For the text-containing cell, return its midpoint in [X, Y] coordinate format. 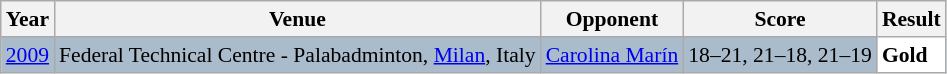
Federal Technical Centre - Palabadminton, Milan, Italy [298, 55]
Carolina Marín [612, 55]
2009 [28, 55]
Opponent [612, 19]
Result [912, 19]
Gold [912, 55]
Year [28, 19]
Venue [298, 19]
18–21, 21–18, 21–19 [780, 55]
Score [780, 19]
